Extract the [X, Y] coordinate from the center of the cell holding the provided text.  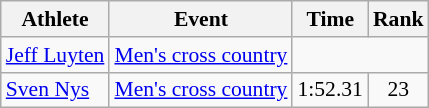
Athlete [56, 19]
Rank [398, 19]
1:52.31 [330, 90]
Event [200, 19]
23 [398, 90]
Sven Nys [56, 90]
Time [330, 19]
Jeff Luyten [56, 55]
